Extract the (x, y) coordinate from the center of the cell holding the provided text.  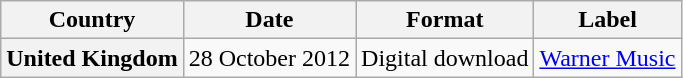
United Kingdom (92, 58)
28 October 2012 (269, 58)
Warner Music (608, 58)
Date (269, 20)
Label (608, 20)
Digital download (445, 58)
Format (445, 20)
Country (92, 20)
